Capture the cell that displays the provided text and extract its (X, Y) central coordinate. 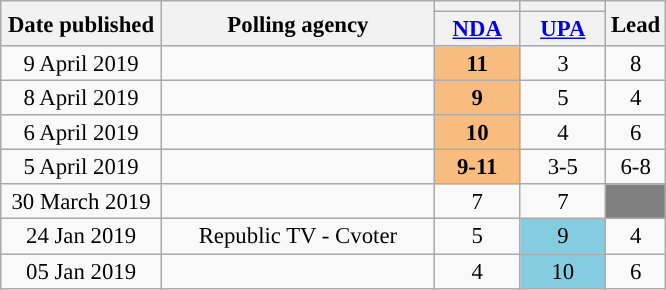
30 March 2019 (82, 202)
6 April 2019 (82, 132)
UPA (563, 30)
5 April 2019 (82, 168)
24 Jan 2019 (82, 236)
05 Jan 2019 (82, 272)
3-5 (563, 168)
Lead (636, 24)
Polling agency (298, 24)
8 (636, 64)
Republic TV - Cvoter (298, 236)
Date published (82, 24)
NDA (477, 30)
9 April 2019 (82, 64)
8 April 2019 (82, 98)
6-8 (636, 168)
11 (477, 64)
3 (563, 64)
9-11 (477, 168)
